From the cell containing the given text, extract its center point as (x, y) coordinate. 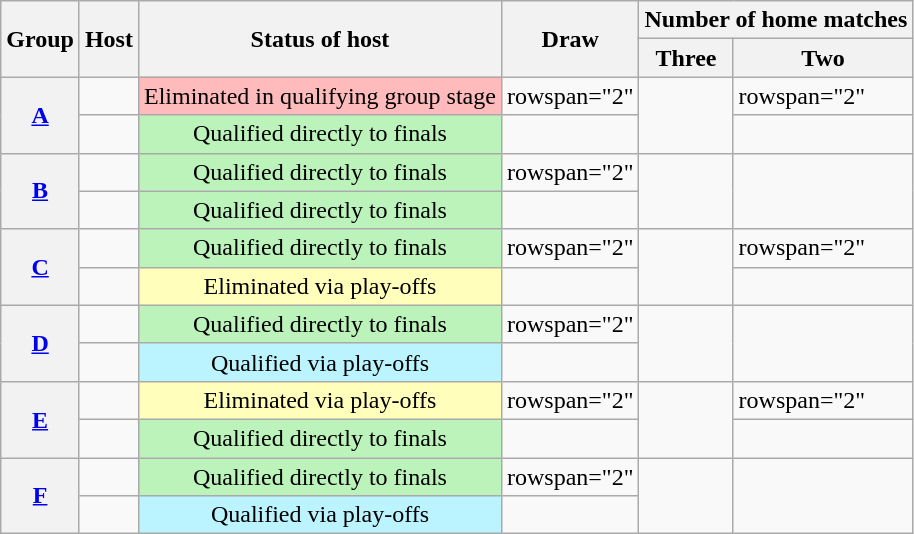
Group (40, 39)
C (40, 267)
Number of home matches (776, 20)
A (40, 115)
Host (108, 39)
Two (823, 58)
Three (686, 58)
E (40, 419)
Status of host (320, 39)
D (40, 343)
Eliminated in qualifying group stage (320, 96)
Draw (570, 39)
F (40, 496)
B (40, 191)
